Output the (X, Y) coordinate of the center of the cell containing the given text.  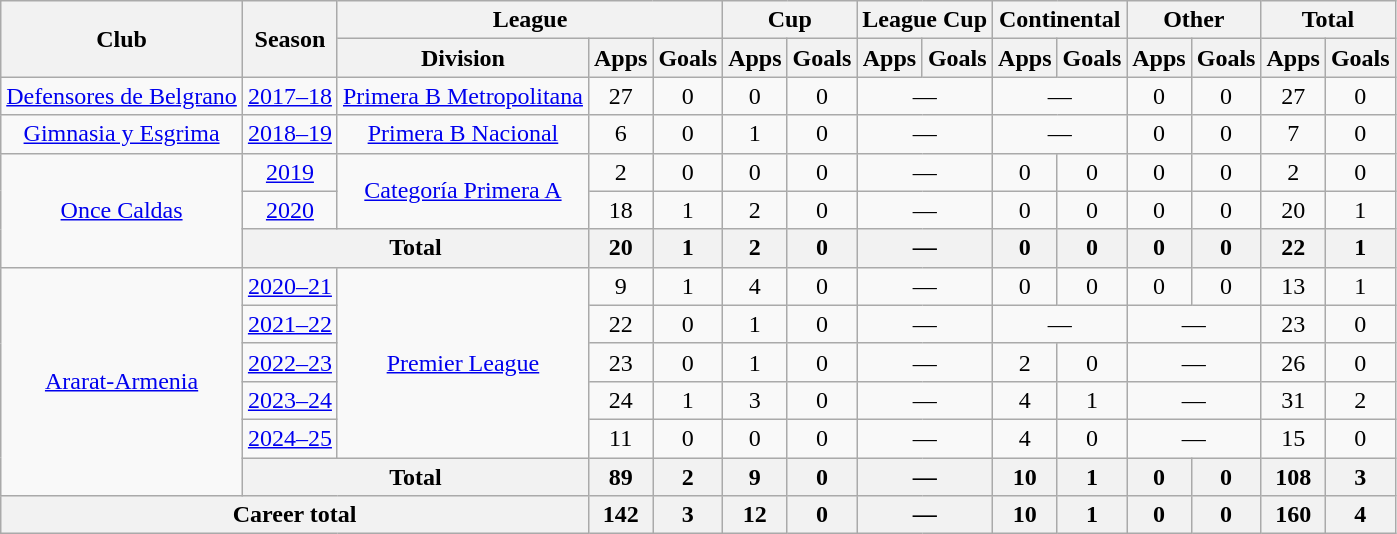
2021–22 (290, 324)
15 (1293, 438)
2022–23 (290, 362)
2023–24 (290, 400)
Once Caldas (122, 210)
2018–19 (290, 134)
Categoría Primera A (462, 191)
108 (1293, 477)
142 (620, 515)
Career total (295, 515)
89 (620, 477)
Ararat-Armenia (122, 381)
Continental (1060, 20)
Primera B Metropolitana (462, 96)
Division (462, 58)
League Cup (925, 20)
Other (1194, 20)
12 (755, 515)
Premier League (462, 362)
11 (620, 438)
13 (1293, 286)
18 (620, 210)
160 (1293, 515)
2019 (290, 172)
Club (122, 39)
31 (1293, 400)
2017–18 (290, 96)
24 (620, 400)
2020 (290, 210)
Season (290, 39)
Cup (790, 20)
Defensores de Belgrano (122, 96)
6 (620, 134)
League (530, 20)
2020–21 (290, 286)
Primera B Nacional (462, 134)
Gimnasia y Esgrima (122, 134)
26 (1293, 362)
2024–25 (290, 438)
7 (1293, 134)
